For the text-containing cell, return its midpoint in [x, y] coordinate format. 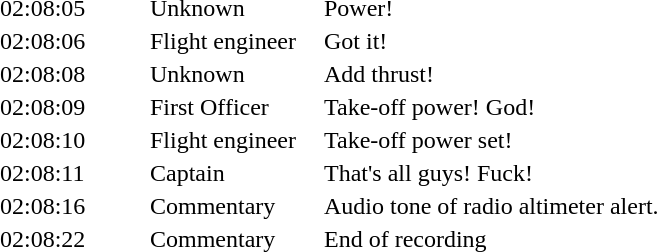
Unknown [234, 74]
Commentary [234, 206]
First Officer [234, 107]
Captain [234, 173]
